Determine the (x, y) coordinate at the center of the cell enclosing the given text.  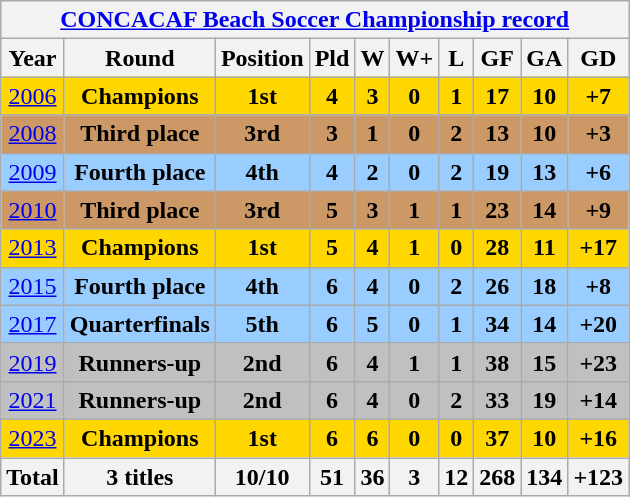
17 (498, 96)
38 (498, 362)
+20 (598, 324)
+123 (598, 477)
2017 (33, 324)
GF (498, 58)
Total (33, 477)
+6 (598, 172)
W (372, 58)
2008 (33, 134)
18 (544, 286)
GD (598, 58)
+23 (598, 362)
Quarterfinals (140, 324)
11 (544, 248)
37 (498, 438)
Round (140, 58)
+14 (598, 400)
Position (262, 58)
+3 (598, 134)
Pld (332, 58)
51 (332, 477)
+7 (598, 96)
2013 (33, 248)
3 titles (140, 477)
Year (33, 58)
134 (544, 477)
12 (456, 477)
CONCACAF Beach Soccer Championship record (315, 20)
26 (498, 286)
W+ (414, 58)
28 (498, 248)
10/10 (262, 477)
+8 (598, 286)
23 (498, 210)
268 (498, 477)
2021 (33, 400)
5th (262, 324)
2023 (33, 438)
2009 (33, 172)
+9 (598, 210)
2010 (33, 210)
+16 (598, 438)
36 (372, 477)
L (456, 58)
2019 (33, 362)
34 (498, 324)
GA (544, 58)
2015 (33, 286)
15 (544, 362)
2006 (33, 96)
+17 (598, 248)
33 (498, 400)
